Locate the cell with the specified text and output its (X, Y) center coordinate. 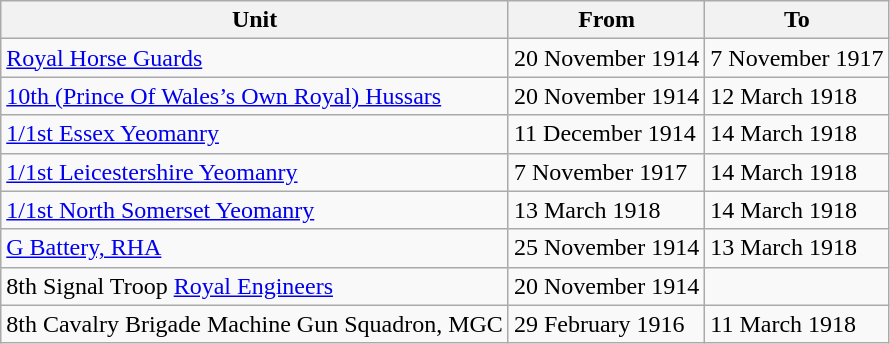
Royal Horse Guards (255, 58)
11 December 1914 (606, 134)
1/1st Leicestershire Yeomanry (255, 172)
Unit (255, 20)
From (606, 20)
G Battery, RHA (255, 248)
12 March 1918 (797, 96)
1/1st Essex Yeomanry (255, 134)
11 March 1918 (797, 324)
25 November 1914 (606, 248)
8th Cavalry Brigade Machine Gun Squadron, MGC (255, 324)
29 February 1916 (606, 324)
1/1st North Somerset Yeomanry (255, 210)
8th Signal Troop Royal Engineers (255, 286)
10th (Prince Of Wales’s Own Royal) Hussars (255, 96)
To (797, 20)
